Detect which cell encompasses the target text, then output its [x, y] center coordinate. 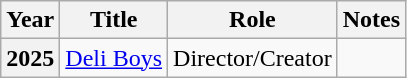
Notes [371, 20]
Director/Creator [253, 58]
Year [30, 20]
Role [253, 20]
Deli Boys [114, 58]
Title [114, 20]
2025 [30, 58]
